Search for the cell housing the specified text and yield its (x, y) center coordinate. 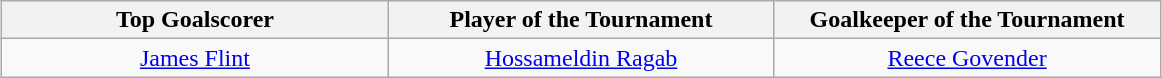
Player of the Tournament (581, 20)
Goalkeeper of the Tournament (967, 20)
Reece Govender (967, 58)
Top Goalscorer (195, 20)
James Flint (195, 58)
Hossameldin Ragab (581, 58)
